Output the (X, Y) coordinate of the center of the cell containing the given text.  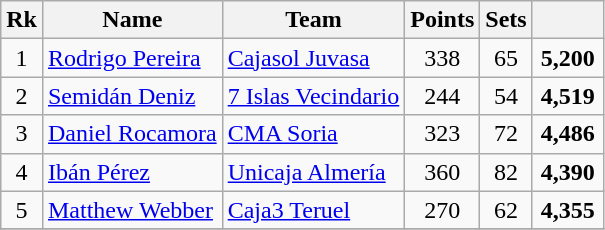
Rodrigo Pereira (132, 58)
CMA Soria (314, 134)
5 (22, 210)
5,200 (568, 58)
Ibán Pérez (132, 172)
7 Islas Vecindario (314, 96)
Matthew Webber (132, 210)
1 (22, 58)
65 (506, 58)
72 (506, 134)
Daniel Rocamora (132, 134)
4,355 (568, 210)
3 (22, 134)
Points (442, 20)
54 (506, 96)
4 (22, 172)
Team (314, 20)
270 (442, 210)
4,390 (568, 172)
360 (442, 172)
Semidán Deniz (132, 96)
4,486 (568, 134)
338 (442, 58)
Caja3 Teruel (314, 210)
Name (132, 20)
82 (506, 172)
2 (22, 96)
244 (442, 96)
62 (506, 210)
Unicaja Almería (314, 172)
323 (442, 134)
Rk (22, 20)
Sets (506, 20)
4,519 (568, 96)
Cajasol Juvasa (314, 58)
